From the cell containing the given text, extract its center point as [X, Y] coordinate. 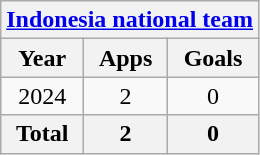
Goals [214, 58]
Apps [126, 58]
2024 [42, 96]
Year [42, 58]
Indonesia national team [130, 20]
Total [42, 134]
